Scan for the cell matching the given text and deliver its [x, y] coordinate at center. 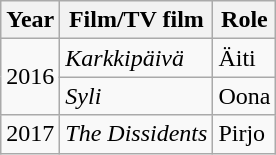
Syli [136, 96]
Year [30, 20]
Pirjo [244, 134]
Äiti [244, 58]
Karkkipäivä [136, 58]
2016 [30, 77]
2017 [30, 134]
Film/TV film [136, 20]
Oona [244, 96]
The Dissidents [136, 134]
Role [244, 20]
